Identify which cell holds the provided text, then report its (X, Y) central coordinate. 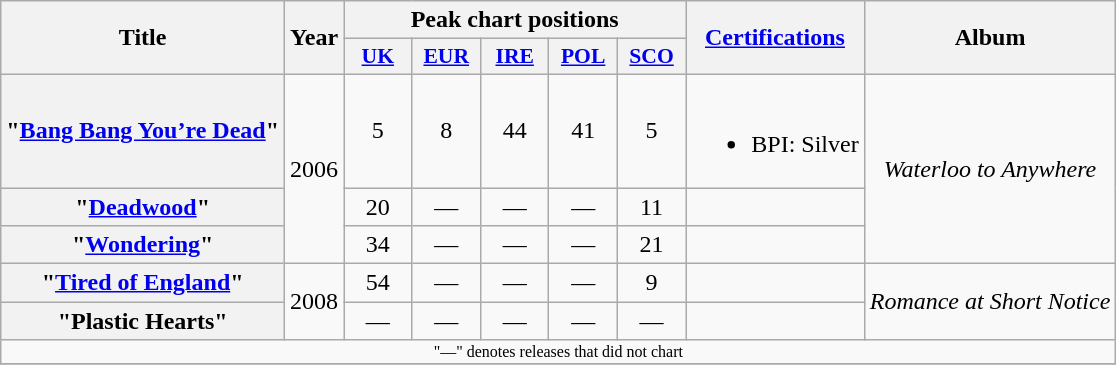
"Bang Bang You’re Dead" (143, 130)
UK (378, 57)
Romance at Short Notice (990, 302)
"Deadwood" (143, 207)
Certifications (775, 38)
IRE (514, 57)
8 (446, 130)
21 (651, 245)
BPI: Silver (775, 130)
EUR (446, 57)
20 (378, 207)
54 (378, 283)
"—" denotes releases that did not chart (558, 352)
Album (990, 38)
"Wondering" (143, 245)
Peak chart positions (515, 20)
11 (651, 207)
"Tired of England" (143, 283)
"Plastic Hearts" (143, 321)
9 (651, 283)
34 (378, 245)
Waterloo to Anywhere (990, 168)
SCO (651, 57)
Title (143, 38)
2008 (314, 302)
41 (583, 130)
2006 (314, 168)
Year (314, 38)
44 (514, 130)
POL (583, 57)
